Return [X, Y] of the center of cell containing provided text 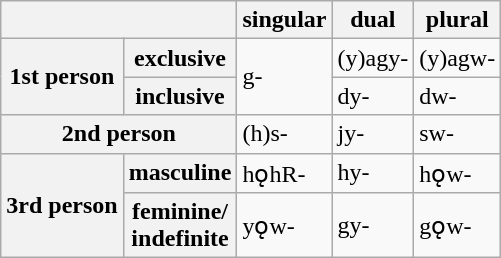
(y)agy- [373, 58]
hǫhR- [284, 173]
hǫw- [458, 173]
2nd person [119, 134]
g- [284, 77]
feminine/indefinite [180, 226]
masculine [180, 173]
sw- [458, 134]
gy- [373, 226]
gǫw- [458, 226]
yǫw- [284, 226]
3rd person [62, 206]
dual [373, 20]
hy- [373, 173]
(h)s- [284, 134]
jy- [373, 134]
exclusive [180, 58]
1st person [62, 77]
dy- [373, 96]
plural [458, 20]
singular [284, 20]
(y)agw- [458, 58]
dw- [458, 96]
inclusive [180, 96]
